For the text-containing cell, return its midpoint in (X, Y) coordinate format. 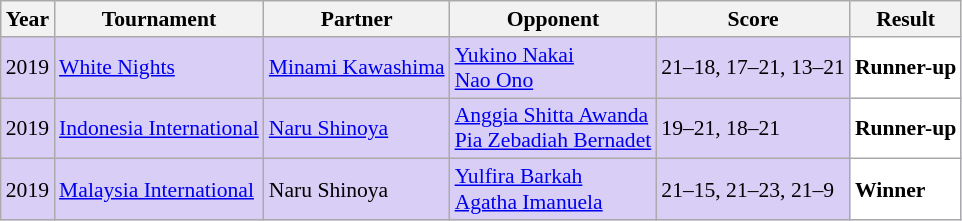
Indonesia International (159, 128)
21–18, 17–21, 13–21 (753, 68)
Opponent (554, 19)
21–15, 21–23, 21–9 (753, 190)
White Nights (159, 68)
Tournament (159, 19)
Minami Kawashima (357, 68)
Malaysia International (159, 190)
Winner (906, 190)
Yulfira Barkah Agatha Imanuela (554, 190)
Partner (357, 19)
Score (753, 19)
Anggia Shitta Awanda Pia Zebadiah Bernadet (554, 128)
19–21, 18–21 (753, 128)
Result (906, 19)
Yukino Nakai Nao Ono (554, 68)
Year (28, 19)
